Search for the cell housing the specified text and yield its [X, Y] center coordinate. 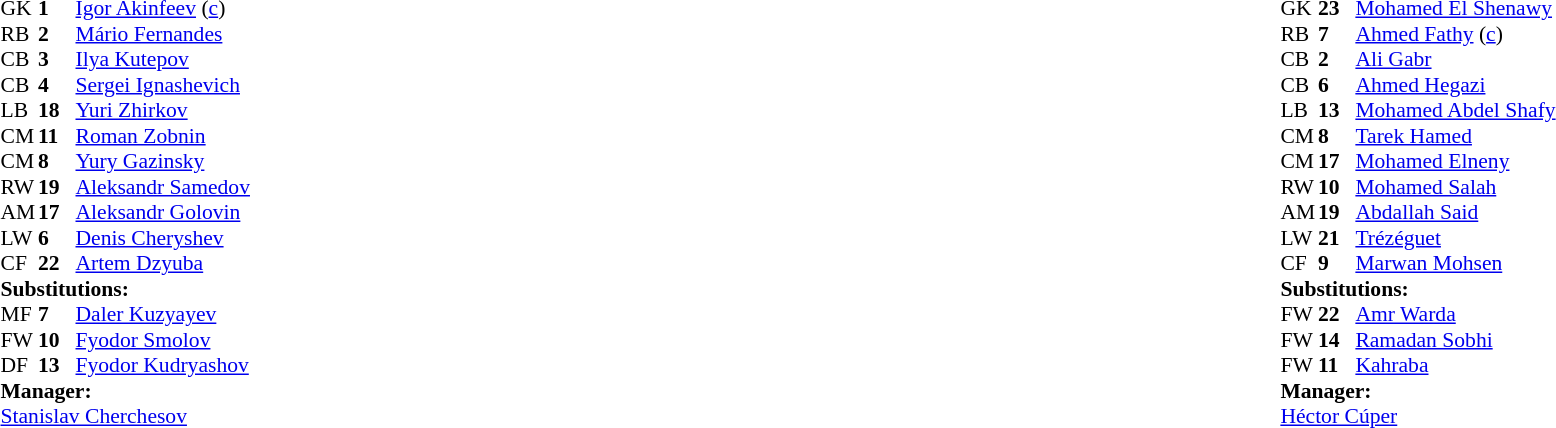
Abdallah Said [1455, 213]
Fyodor Smolov [163, 340]
Amr Warda [1455, 315]
Artem Dzyuba [163, 263]
Yury Gazinsky [163, 161]
Yuri Zhirkov [163, 111]
Ahmed Hegazi [1455, 85]
9 [1337, 263]
Ramadan Sobhi [1455, 340]
Sergei Ignashevich [163, 85]
Ahmed Fathy (c) [1455, 34]
14 [1337, 340]
21 [1337, 238]
MF [19, 315]
Mohamed Elneny [1455, 161]
Kahraba [1455, 365]
Trézéguet [1455, 238]
18 [57, 111]
Mário Fernandes [163, 34]
4 [57, 85]
Fyodor Kudryashov [163, 365]
Marwan Mohsen [1455, 263]
Aleksandr Golovin [163, 213]
Aleksandr Samedov [163, 187]
3 [57, 59]
Denis Cheryshev [163, 238]
Ilya Kutepov [163, 59]
Ali Gabr [1455, 59]
DF [19, 365]
Mohamed Abdel Shafy [1455, 111]
Tarek Hamed [1455, 136]
Mohamed Salah [1455, 187]
Daler Kuzyayev [163, 315]
Roman Zobnin [163, 136]
